Capture the cell that displays the provided text and extract its [x, y] central coordinate. 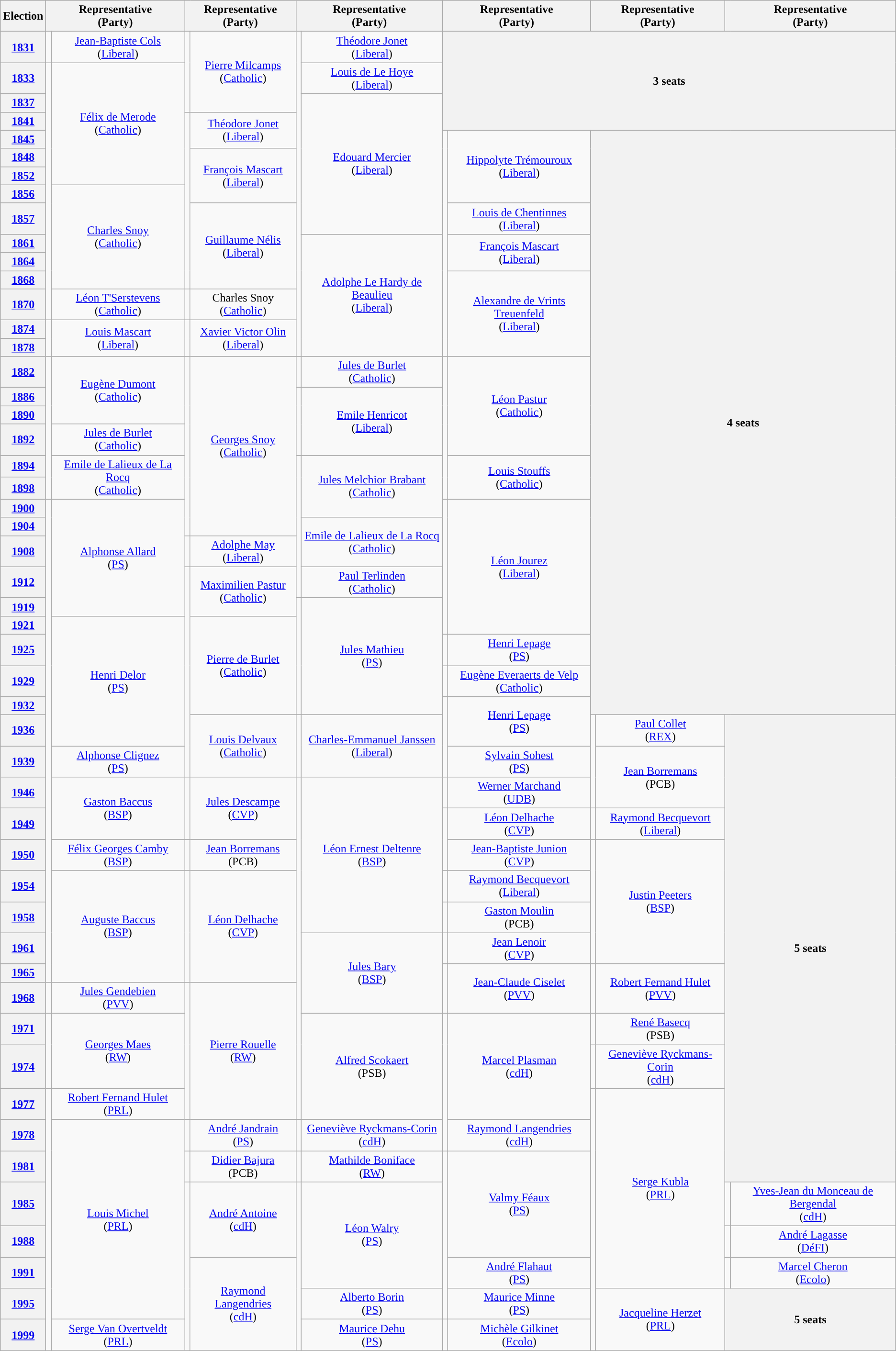
Félix de Merode(Catholic) [118, 123]
Jules Bary(BSP) [372, 973]
Charles-Emmanuel Janssen(Liberal) [372, 746]
1837 [23, 103]
1894 [23, 466]
Gaston Baccus(BSP) [118, 808]
Jules Mathieu(PS) [372, 656]
Edouard Mercier(Liberal) [372, 164]
Eugène Everaerts de Velp(Catholic) [519, 681]
Gaston Moulin(PCB) [519, 917]
Pierre Rouelle(RW) [243, 1051]
Jules Melchior Brabant(Catholic) [372, 486]
1892 [23, 439]
Jules Descampe(CVP) [243, 808]
Léon Jourez(Liberal) [519, 567]
1946 [23, 793]
1848 [23, 157]
Alphonse Clignez(PS) [118, 762]
André Lagasse(DéFI) [813, 1241]
Alfred Scokaert(PSB) [372, 1066]
1950 [23, 855]
Pierre de Burlet(Catholic) [243, 665]
Alphonse Allard(PS) [118, 558]
1841 [23, 121]
Georges Maes(RW) [118, 1051]
1965 [23, 973]
Eugène Dumont(Catholic) [118, 391]
1939 [23, 762]
1974 [23, 1066]
Jean Lenoir(CVP) [519, 949]
Paul Terlinden(Catholic) [372, 582]
Félix Georges Camby(BSP) [118, 855]
1900 [23, 508]
Jacqueline Herzet(PRL) [661, 1319]
1868 [23, 280]
Auguste Baccus(BSP) [118, 927]
1870 [23, 304]
1898 [23, 488]
Robert Fernand Hulet(PVV) [661, 989]
Jean-Claude Ciselet(PVV) [519, 989]
Hippolyte Trémouroux(Liberal) [519, 167]
Serge Van Overtveldt(PRL) [118, 1335]
Maximilien Pastur(Catholic) [243, 592]
Léon Pastur(Catholic) [519, 406]
Xavier Victor Olin(Liberal) [243, 338]
Jules Gendebien(PVV) [118, 997]
1988 [23, 1241]
Election [23, 16]
1995 [23, 1304]
Louis Stouffs(Catholic) [519, 477]
1861 [23, 243]
Justin Peeters(BSP) [661, 902]
1985 [23, 1204]
1904 [23, 526]
1958 [23, 917]
1932 [23, 706]
1890 [23, 415]
1999 [23, 1335]
1954 [23, 886]
1919 [23, 607]
Léon T'Serstevens(Catholic) [118, 304]
1864 [23, 261]
1833 [23, 78]
1857 [23, 218]
3 seats [669, 81]
1921 [23, 625]
Emile Henricot(Liberal) [372, 421]
Pierre Milcamps(Catholic) [243, 72]
Jean-Baptiste Junion(CVP) [519, 855]
1925 [23, 650]
1981 [23, 1166]
1949 [23, 824]
Alberto Borin(PS) [372, 1304]
Georges Snoy(Catholic) [243, 446]
1961 [23, 949]
1856 [23, 194]
1912 [23, 582]
Robert Fernand Hulet(PRL) [118, 1104]
1878 [23, 347]
1936 [23, 730]
1978 [23, 1135]
1831 [23, 47]
Léon Ernest Deltenre(BSP) [372, 855]
Paul Collet(REX) [661, 730]
Adolphe Le Hardy de Beaulieu(Liberal) [372, 295]
1968 [23, 997]
André Antoine(cdH) [243, 1219]
Léon Walry(PS) [372, 1235]
Yves-Jean du Monceau de Bergendal(cdH) [813, 1204]
Maurice Minne(PS) [519, 1304]
Adolphe May(Liberal) [243, 551]
Louis Michel(PRL) [118, 1219]
1908 [23, 551]
Louis Mascart(Liberal) [118, 338]
Serge Kubla(PRL) [661, 1188]
1971 [23, 1029]
1874 [23, 329]
1845 [23, 139]
Mathilde Boniface(RW) [372, 1166]
René Basecq(PSB) [661, 1029]
Guillaume Nélis(Liberal) [243, 246]
André Jandrain(PS) [243, 1135]
1929 [23, 681]
Louis de Chentinnes(Liberal) [519, 218]
Marcel Cheron(Ecolo) [813, 1273]
4 seats [743, 423]
Marcel Plasman(cdH) [519, 1066]
Werner Marchand(UDB) [519, 793]
Sylvain Sohest(PS) [519, 762]
1852 [23, 176]
1991 [23, 1273]
Henri Delor(PS) [118, 681]
1977 [23, 1104]
Jean-Baptiste Cols(Liberal) [118, 47]
1882 [23, 372]
Alexandre de Vrints Treuenfeld(Liberal) [519, 314]
Didier Bajura(PCB) [243, 1166]
Louis Delvaux(Catholic) [243, 746]
André Flahaut(PS) [519, 1273]
Louis de Le Hoye(Liberal) [372, 78]
Valmy Féaux(PS) [519, 1204]
Maurice Dehu(PS) [372, 1335]
Michèle Gilkinet(Ecolo) [519, 1335]
1886 [23, 397]
